Return the (X, Y) coordinate for the center point of the cell that contains the specified text.  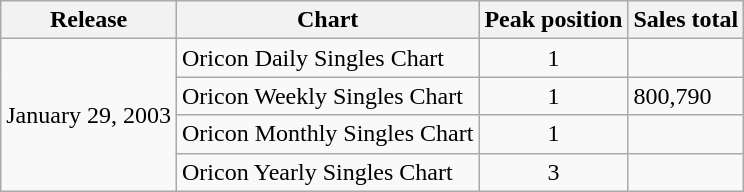
Oricon Daily Singles Chart (327, 58)
Oricon Yearly Singles Chart (327, 172)
Sales total (686, 20)
Oricon Weekly Singles Chart (327, 96)
3 (554, 172)
Chart (327, 20)
January 29, 2003 (89, 115)
800,790 (686, 96)
Peak position (554, 20)
Release (89, 20)
Oricon Monthly Singles Chart (327, 134)
